Return the (x, y) coordinate for the center point of the cell that contains the specified text.  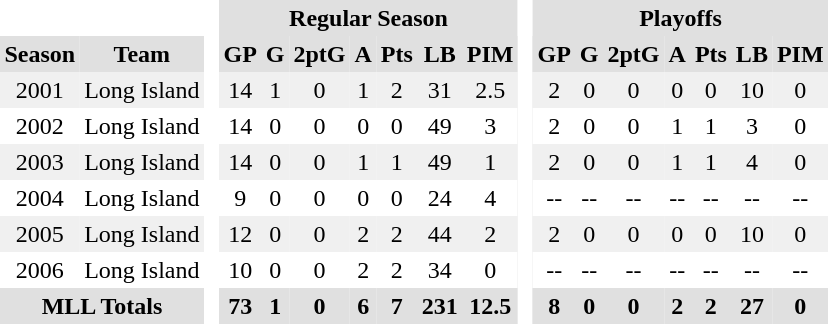
44 (440, 234)
231 (440, 306)
2001 (40, 90)
73 (240, 306)
24 (440, 198)
2006 (40, 270)
Season (40, 54)
27 (752, 306)
7 (396, 306)
Regular Season (368, 18)
6 (363, 306)
2004 (40, 198)
2005 (40, 234)
2003 (40, 162)
9 (240, 198)
8 (554, 306)
12.5 (490, 306)
31 (440, 90)
Team (142, 54)
12 (240, 234)
Playoffs (680, 18)
34 (440, 270)
2.5 (490, 90)
MLL Totals (102, 306)
2002 (40, 126)
